Locate the cell with the specified text and output its [x, y] center coordinate. 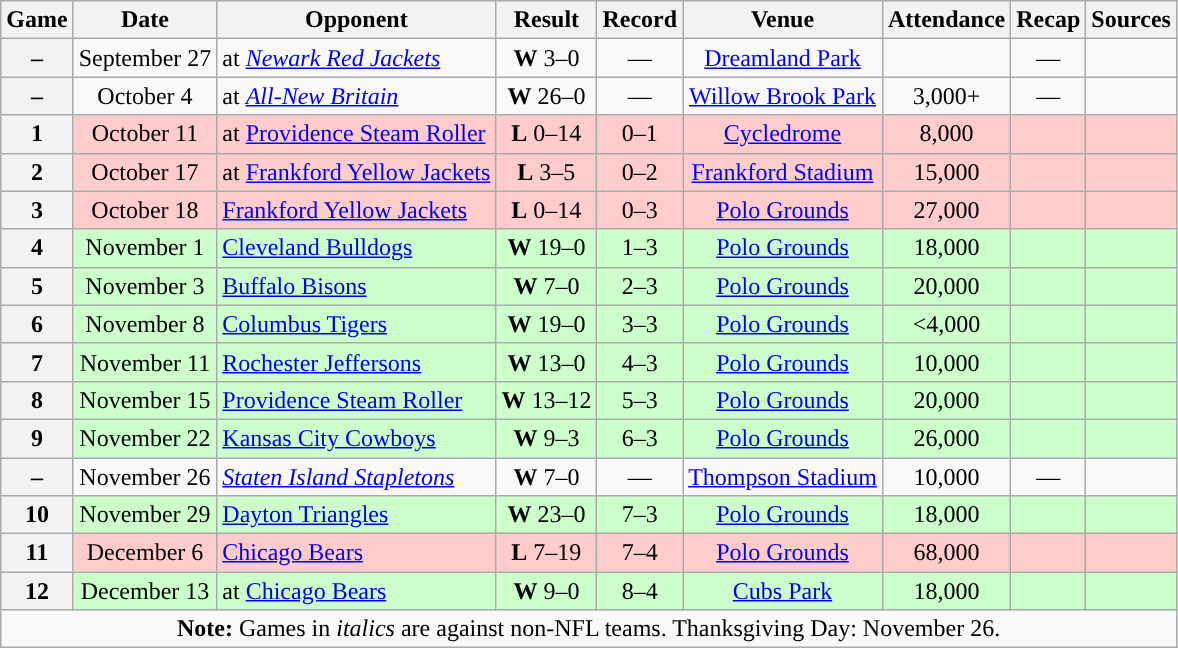
December 6 [145, 553]
1–3 [640, 248]
5 [37, 286]
Frankford Yellow Jackets [356, 210]
Providence Steam Roller [356, 400]
W 3–0 [546, 58]
4–3 [640, 362]
Willow Brook Park [783, 96]
at Providence Steam Roller [356, 134]
Columbus Tigers [356, 324]
6–3 [640, 438]
at Frankford Yellow Jackets [356, 172]
December 13 [145, 591]
0–1 [640, 134]
6 [37, 324]
<4,000 [946, 324]
Dreamland Park [783, 58]
1 [37, 134]
9 [37, 438]
October 11 [145, 134]
Dayton Triangles [356, 515]
Sources [1132, 20]
0–2 [640, 172]
Chicago Bears [356, 553]
W 23–0 [546, 515]
W 26–0 [546, 96]
0–3 [640, 210]
Thompson Stadium [783, 477]
7–3 [640, 515]
Result [546, 20]
at Chicago Bears [356, 591]
Frankford Stadium [783, 172]
7–4 [640, 553]
Kansas City Cowboys [356, 438]
10 [37, 515]
68,000 [946, 553]
5–3 [640, 400]
Buffalo Bisons [356, 286]
November 22 [145, 438]
November 11 [145, 362]
November 29 [145, 515]
Rochester Jeffersons [356, 362]
8,000 [946, 134]
Cubs Park [783, 591]
Opponent [356, 20]
26,000 [946, 438]
Record [640, 20]
October 17 [145, 172]
L 3–5 [546, 172]
8 [37, 400]
Venue [783, 20]
at All-New Britain [356, 96]
November 26 [145, 477]
2–3 [640, 286]
12 [37, 591]
Date [145, 20]
Staten Island Stapletons [356, 477]
W 13–12 [546, 400]
Attendance [946, 20]
4 [37, 248]
Note: Games in italics are against non-NFL teams. Thanksgiving Day: November 26. [589, 629]
November 8 [145, 324]
October 4 [145, 96]
at Newark Red Jackets [356, 58]
2 [37, 172]
3–3 [640, 324]
November 15 [145, 400]
September 27 [145, 58]
7 [37, 362]
27,000 [946, 210]
L 7–19 [546, 553]
Game [37, 20]
Recap [1048, 20]
15,000 [946, 172]
3 [37, 210]
11 [37, 553]
8–4 [640, 591]
October 18 [145, 210]
Cycledrome [783, 134]
November 1 [145, 248]
November 3 [145, 286]
W 13–0 [546, 362]
W 9–3 [546, 438]
Cleveland Bulldogs [356, 248]
W 9–0 [546, 591]
3,000+ [946, 96]
